Output the (X, Y) coordinate of the center of the cell containing the given text.  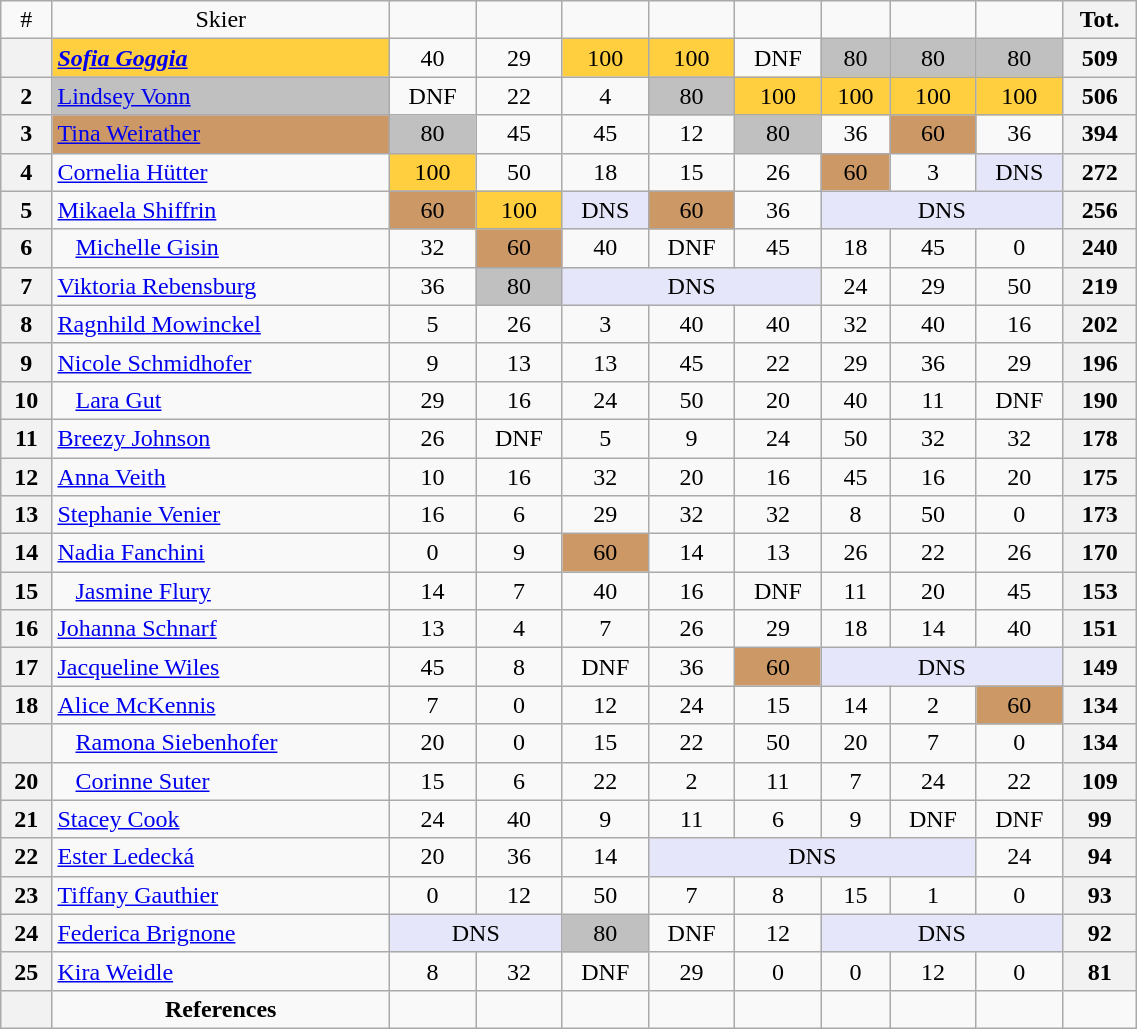
196 (1099, 362)
17 (26, 667)
Lindsey Vonn (221, 96)
25 (26, 971)
Johanna Schnarf (221, 629)
202 (1099, 324)
Michelle Gisin (221, 248)
153 (1099, 591)
Viktoria Rebensburg (221, 286)
Ragnhild Mowinckel (221, 324)
1 (933, 895)
93 (1099, 895)
Skier (221, 20)
Anna Veith (221, 477)
Jacqueline Wiles (221, 667)
Corinne Suter (221, 781)
509 (1099, 58)
Jasmine Flury (221, 591)
506 (1099, 96)
219 (1099, 286)
190 (1099, 400)
Nicole Schmidhofer (221, 362)
Breezy Johnson (221, 438)
Stacey Cook (221, 819)
272 (1099, 172)
Alice McKennis (221, 705)
Sofia Goggia (221, 58)
Ramona Siebenhofer (221, 743)
94 (1099, 857)
23 (26, 895)
Tina Weirather (221, 134)
Ester Ledecká (221, 857)
# (26, 20)
Tot. (1099, 20)
170 (1099, 553)
149 (1099, 667)
394 (1099, 134)
99 (1099, 819)
178 (1099, 438)
Federica Brignone (221, 933)
Mikaela Shiffrin (221, 210)
References (221, 1009)
81 (1099, 971)
109 (1099, 781)
Lara Gut (221, 400)
Nadia Fanchini (221, 553)
175 (1099, 477)
Stephanie Venier (221, 515)
173 (1099, 515)
21 (26, 819)
240 (1099, 248)
Tiffany Gauthier (221, 895)
256 (1099, 210)
151 (1099, 629)
Cornelia Hütter (221, 172)
92 (1099, 933)
Kira Weidle (221, 971)
